For the text-containing cell, return its midpoint in [X, Y] coordinate format. 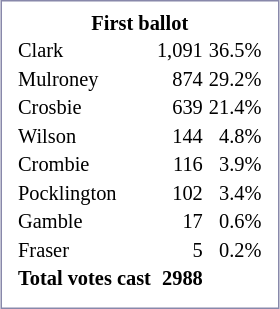
Gamble [85, 222]
29.2% [235, 80]
2988 [180, 278]
Fraser [85, 250]
639 [180, 108]
3.9% [235, 166]
116 [180, 166]
0.6% [235, 222]
102 [180, 194]
0.2% [235, 250]
Crombie [85, 166]
5 [180, 250]
874 [180, 80]
Pocklington [85, 194]
144 [180, 136]
3.4% [235, 194]
Total votes cast [85, 278]
4.8% [235, 136]
Wilson [85, 136]
17 [180, 222]
36.5% [235, 52]
21.4% [235, 108]
Mulroney [85, 80]
Crosbie [85, 108]
Clark [85, 52]
1,091 [180, 52]
